Extract the (x, y) coordinate from the center of the cell holding the provided text.  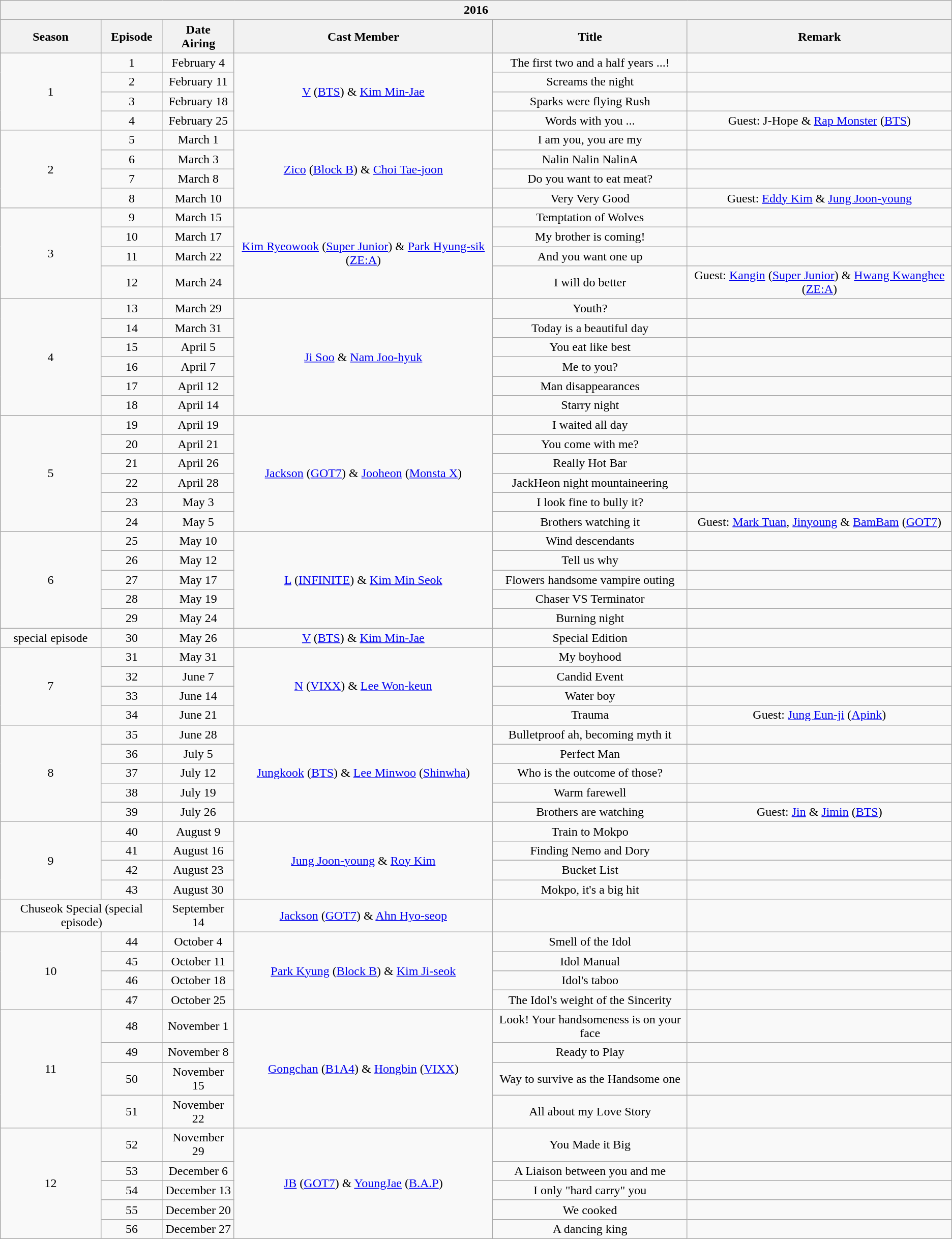
Trauma (590, 715)
My boyhood (590, 657)
Do you want to eat meat? (590, 179)
Chaser VS Terminator (590, 599)
53 (132, 1171)
17 (132, 386)
October 25 (198, 1000)
April 26 (198, 463)
March 31 (198, 328)
48 (132, 1026)
Look! Your handsomeness is on your face (590, 1026)
Water boy (590, 696)
Burning night (590, 618)
Mokpo, it's a big hit (590, 890)
Guest: Eddy Kim & Jung Joon-young (819, 198)
Way to survive as the Handsome one (590, 1078)
May 3 (198, 502)
44 (132, 942)
Bulletproof ah, becoming myth it (590, 734)
16 (132, 367)
Gongchan (B1A4) & Hongbin (VIXX) (363, 1069)
Flowers handsome vampire outing (590, 579)
Guest: Jung Eun-ji (Apink) (819, 715)
August 9 (198, 831)
19 (132, 425)
29 (132, 618)
May 31 (198, 657)
June 14 (198, 696)
You come with me? (590, 444)
23 (132, 502)
special episode (51, 638)
December 6 (198, 1171)
Wind descendants (590, 541)
June 21 (198, 715)
March 10 (198, 198)
September 14 (198, 916)
35 (132, 734)
18 (132, 405)
Bucket List (590, 870)
JB (GOT7) & YoungJae (B.A.P) (363, 1183)
Idol's taboo (590, 981)
Brothers watching it (590, 521)
December 13 (198, 1190)
I look fine to bully it? (590, 502)
20 (132, 444)
November 1 (198, 1026)
August 23 (198, 870)
24 (132, 521)
Jackson (GOT7) & Jooheon (Monsta X) (363, 473)
July 12 (198, 773)
April 28 (198, 483)
August 30 (198, 890)
Me to you? (590, 367)
28 (132, 599)
March 1 (198, 140)
Title (590, 37)
Park Kyung (Block B) & Kim Ji-seok (363, 971)
A dancing king (590, 1229)
June 28 (198, 734)
My brother is coming! (590, 237)
25 (132, 541)
Guest: Kangin (Super Junior) & Hwang Kwanghee (ZE:A) (819, 283)
April 5 (198, 347)
22 (132, 483)
April 19 (198, 425)
13 (132, 309)
Episode (132, 37)
April 7 (198, 367)
Jungkook (BTS) & Lee Minwoo (Shinwha) (363, 773)
Youth? (590, 309)
45 (132, 961)
March 29 (198, 309)
Very Very Good (590, 198)
Warm farewell (590, 792)
November 22 (198, 1112)
Candid Event (590, 676)
Train to Mokpo (590, 831)
November 8 (198, 1052)
51 (132, 1112)
21 (132, 463)
Guest: J-Hope & Rap Monster (BTS) (819, 121)
37 (132, 773)
Guest: Jin & Jimin (BTS) (819, 812)
March 8 (198, 179)
April 14 (198, 405)
Zico (Block B) & Choi Tae-joon (363, 169)
49 (132, 1052)
April 21 (198, 444)
Ji Soo & Nam Joo-hyuk (363, 357)
Cast Member (363, 37)
DateAiring (198, 37)
26 (132, 560)
Season (51, 37)
I will do better (590, 283)
L (INFINITE) & Kim Min Seok (363, 579)
47 (132, 1000)
Jung Joon-young & Roy Kim (363, 860)
The first two and a half years ...! (590, 63)
March 22 (198, 256)
June 7 (198, 676)
N (VIXX) & Lee Won-keun (363, 686)
55 (132, 1209)
Temptation of Wolves (590, 217)
Screams the night (590, 82)
August 16 (198, 850)
Really Hot Bar (590, 463)
42 (132, 870)
I waited all day (590, 425)
May 10 (198, 541)
A Liaison between you and me (590, 1171)
We cooked (590, 1209)
31 (132, 657)
And you want one up (590, 256)
38 (132, 792)
February 11 (198, 82)
33 (132, 696)
May 26 (198, 638)
I only "hard carry" you (590, 1190)
Finding Nemo and Dory (590, 850)
Special Edition (590, 638)
February 4 (198, 63)
Guest: Mark Tuan, Jinyoung & BamBam (GOT7) (819, 521)
March 3 (198, 159)
July 26 (198, 812)
December 27 (198, 1229)
July 5 (198, 754)
14 (132, 328)
Today is a beautiful day (590, 328)
May 17 (198, 579)
JackHeon night mountaineering (590, 483)
39 (132, 812)
50 (132, 1078)
December 20 (198, 1209)
Starry night (590, 405)
32 (132, 676)
April 12 (198, 386)
Sparks were flying Rush (590, 101)
The Idol's weight of the Sincerity (590, 1000)
30 (132, 638)
May 19 (198, 599)
Tell us why (590, 560)
All about my Love Story (590, 1112)
46 (132, 981)
2016 (476, 10)
34 (132, 715)
Perfect Man (590, 754)
July 19 (198, 792)
February 25 (198, 121)
56 (132, 1229)
40 (132, 831)
October 4 (198, 942)
36 (132, 754)
Chuseok Special (special episode) (81, 916)
You eat like best (590, 347)
Kim Ryeowook (Super Junior) & Park Hyung-sik (ZE:A) (363, 253)
Man disappearances (590, 386)
February 18 (198, 101)
March 24 (198, 283)
41 (132, 850)
Remark (819, 37)
May 12 (198, 560)
November 15 (198, 1078)
15 (132, 347)
I am you, you are my (590, 140)
November 29 (198, 1144)
Who is the outcome of those? (590, 773)
Brothers are watching (590, 812)
54 (132, 1190)
March 15 (198, 217)
Ready to Play (590, 1052)
Words with you ... (590, 121)
Nalin Nalin NalinA (590, 159)
52 (132, 1144)
43 (132, 890)
October 11 (198, 961)
Idol Manual (590, 961)
March 17 (198, 237)
May 24 (198, 618)
May 5 (198, 521)
Smell of the Idol (590, 942)
Jackson (GOT7) & Ahn Hyo-seop (363, 916)
27 (132, 579)
You Made it Big (590, 1144)
October 18 (198, 981)
